Find where the given text appears and provide that cell's center as [X, Y] coordinate. 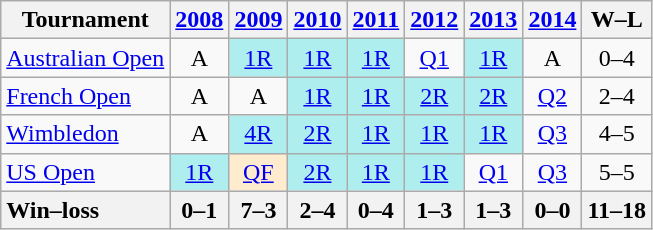
2009 [258, 20]
0–1 [200, 210]
French Open [86, 96]
Q2 [552, 96]
4–5 [617, 134]
2008 [200, 20]
5–5 [617, 172]
2014 [552, 20]
2011 [376, 20]
2010 [318, 20]
2013 [494, 20]
0–0 [552, 210]
11–18 [617, 210]
QF [258, 172]
Tournament [86, 20]
Win–loss [86, 210]
Australian Open [86, 58]
US Open [86, 172]
4R [258, 134]
7–3 [258, 210]
Wimbledon [86, 134]
W–L [617, 20]
2012 [434, 20]
